Find where the given text appears and provide that cell's center as (x, y) coordinate. 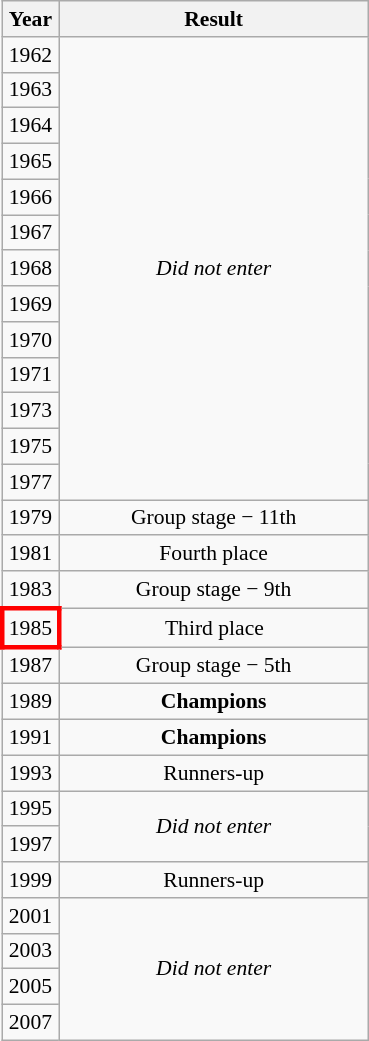
1983 (30, 590)
1993 (30, 773)
1979 (30, 518)
1962 (30, 55)
1997 (30, 845)
1971 (30, 375)
1981 (30, 554)
2001 (30, 916)
Third place (214, 628)
Group stage − 9th (214, 590)
Result (214, 19)
1965 (30, 162)
2007 (30, 1023)
1989 (30, 702)
Group stage − 5th (214, 666)
1969 (30, 304)
1991 (30, 738)
Year (30, 19)
Group stage − 11th (214, 518)
1966 (30, 197)
Fourth place (214, 554)
1995 (30, 809)
1977 (30, 482)
1970 (30, 340)
1999 (30, 880)
2003 (30, 951)
2005 (30, 987)
1973 (30, 411)
1985 (30, 628)
1964 (30, 126)
1963 (30, 90)
1987 (30, 666)
1967 (30, 233)
1968 (30, 269)
1975 (30, 447)
